Search for the cell housing the specified text and yield its [x, y] center coordinate. 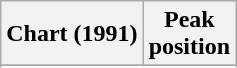
Chart (1991) [72, 34]
Peakposition [189, 34]
